Return (x, y) of the center of cell containing provided text 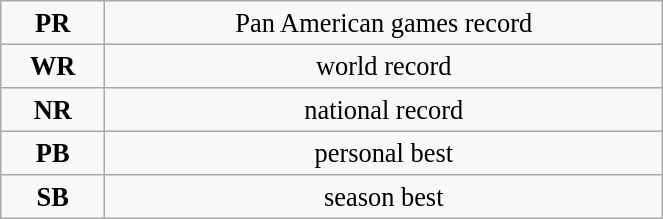
world record (384, 66)
Pan American games record (384, 22)
NR (53, 109)
SB (53, 197)
PR (53, 22)
national record (384, 109)
personal best (384, 153)
PB (53, 153)
season best (384, 197)
WR (53, 66)
